For the text-containing cell, return its midpoint in [x, y] coordinate format. 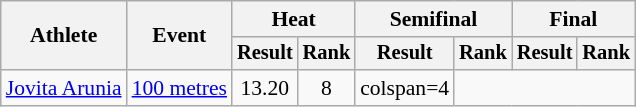
13.20 [265, 88]
Heat [294, 19]
8 [327, 88]
Event [180, 36]
100 metres [180, 88]
Athlete [64, 36]
Jovita Arunia [64, 88]
colspan=4 [404, 88]
Semifinal [434, 19]
Final [574, 19]
